Identify which cell holds the provided text, then report its [x, y] central coordinate. 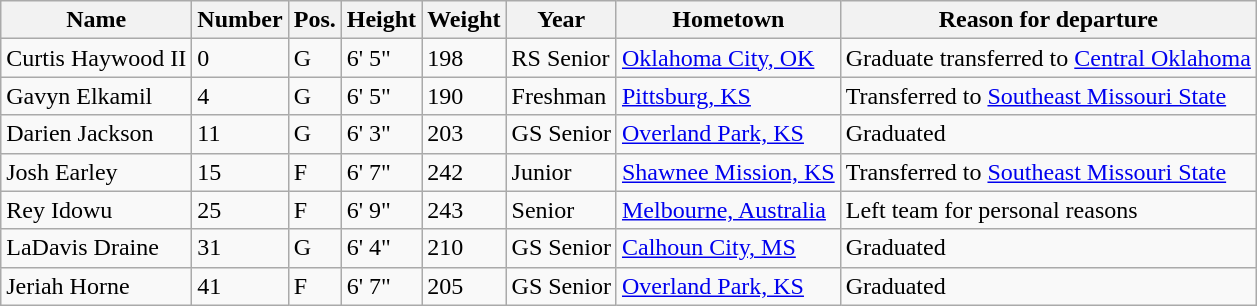
Josh Earley [96, 172]
205 [464, 286]
Graduate transferred to Central Oklahoma [1048, 58]
Curtis Haywood II [96, 58]
Junior [561, 172]
243 [464, 210]
Left team for personal reasons [1048, 210]
190 [464, 96]
6' 9" [381, 210]
Gavyn Elkamil [96, 96]
Weight [464, 20]
Rey Idowu [96, 210]
Height [381, 20]
Reason for departure [1048, 20]
Hometown [728, 20]
210 [464, 248]
25 [240, 210]
203 [464, 134]
Oklahoma City, OK [728, 58]
0 [240, 58]
Pittsburg, KS [728, 96]
Darien Jackson [96, 134]
198 [464, 58]
Calhoun City, MS [728, 248]
4 [240, 96]
Jeriah Horne [96, 286]
Shawnee Mission, KS [728, 172]
15 [240, 172]
LaDavis Draine [96, 248]
Number [240, 20]
Pos. [314, 20]
11 [240, 134]
6' 3" [381, 134]
41 [240, 286]
Freshman [561, 96]
Name [96, 20]
Year [561, 20]
Melbourne, Australia [728, 210]
242 [464, 172]
Senior [561, 210]
6' 4" [381, 248]
RS Senior [561, 58]
31 [240, 248]
